Locate the cell with the specified text and output its (x, y) center coordinate. 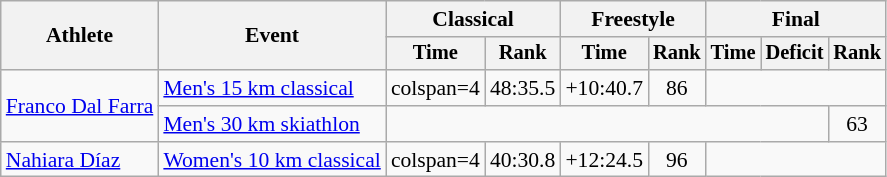
Men's 30 km skiathlon (272, 124)
+10:40.7 (604, 88)
Freestyle (632, 19)
Event (272, 36)
colspan=4 (436, 88)
Athlete (80, 36)
48:35.5 (522, 88)
63 (857, 124)
Men's 15 km classical (272, 88)
Franco Dal Farra (80, 106)
Deficit (795, 54)
86 (677, 88)
Final (796, 19)
Classical (474, 19)
